From the cell containing the given text, extract its center point as (X, Y) coordinate. 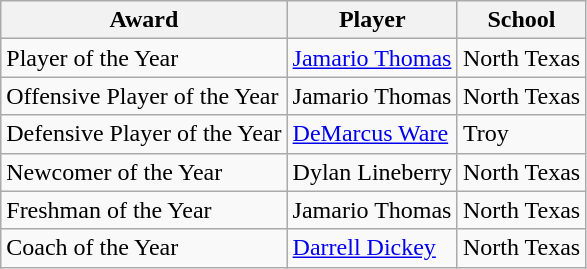
DeMarcus Ware (372, 134)
Defensive Player of the Year (144, 134)
Darrell Dickey (372, 248)
Troy (521, 134)
Player (372, 20)
Player of the Year (144, 58)
Coach of the Year (144, 248)
Newcomer of the Year (144, 172)
Offensive Player of the Year (144, 96)
School (521, 20)
Dylan Lineberry (372, 172)
Award (144, 20)
Freshman of the Year (144, 210)
